For the text-containing cell, return its midpoint in [X, Y] coordinate format. 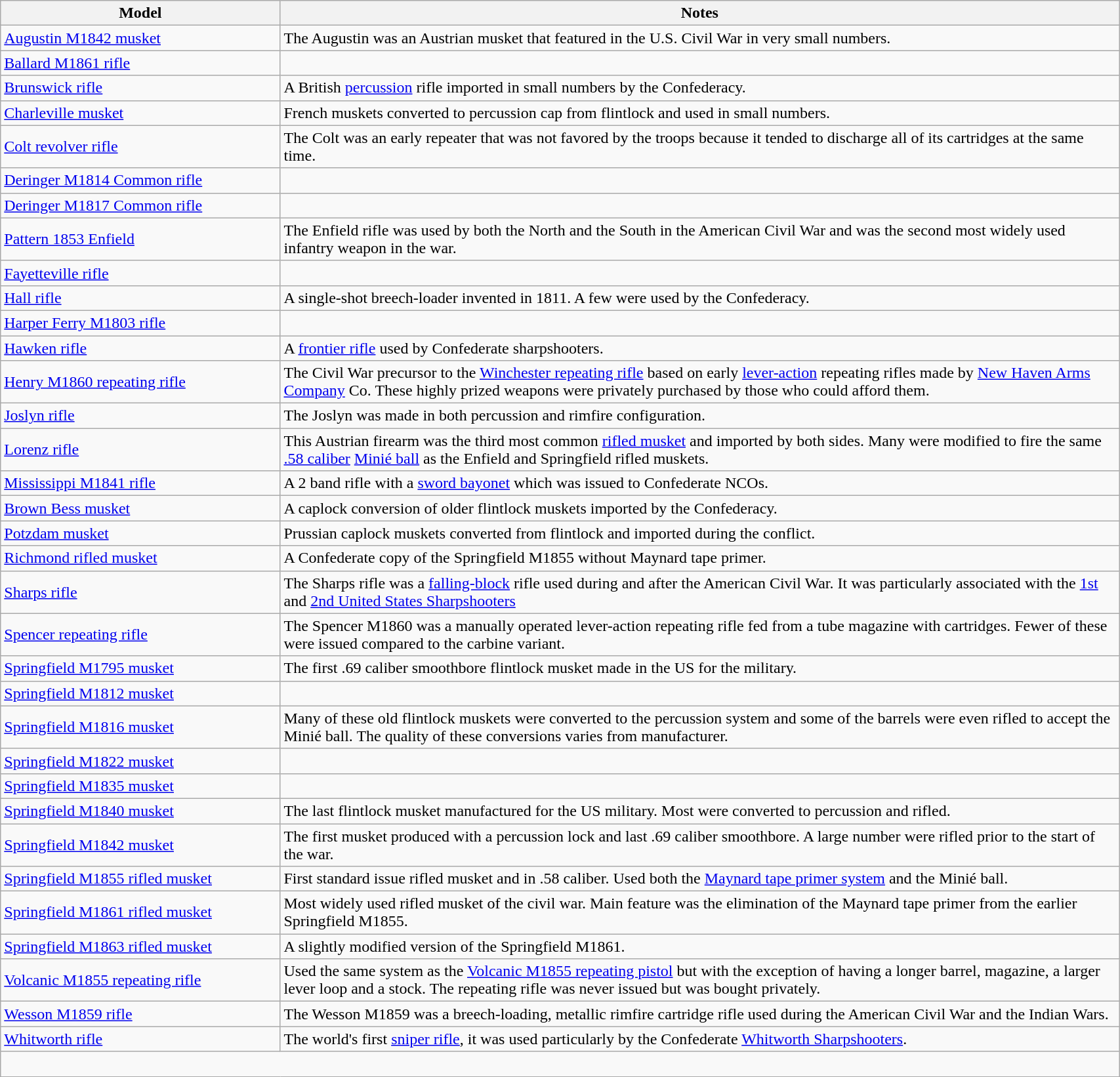
Springfield M1835 musket [140, 786]
The world's first sniper rifle, it was used particularly by the Confederate Whitworth Sharpshooters. [699, 1039]
Fayetteville rifle [140, 273]
A slightly modified version of the Springfield M1861. [699, 946]
Pattern 1853 Enfield [140, 239]
The Joslyn was made in both percussion and rimfire configuration. [699, 416]
Harper Ferry M1803 rifle [140, 323]
Springfield M1855 rifled musket [140, 879]
Deringer M1817 Common rifle [140, 205]
Notes [699, 13]
Charleville musket [140, 113]
A Confederate copy of the Springfield M1855 without Maynard tape primer. [699, 558]
Spencer repeating rifle [140, 635]
Most widely used rifled musket of the civil war. Main feature was the elimination of the Maynard tape primer from the earlier Springfield M1855. [699, 913]
A 2 band rifle with a sword bayonet which was issued to Confederate NCOs. [699, 483]
Springfield M1812 musket [140, 693]
The last flintlock musket manufactured for the US military. Most were converted to percussion and rifled. [699, 811]
The Enfield rifle was used by both the North and the South in the American Civil War and was the second most widely used infantry weapon in the war. [699, 239]
The first musket produced with a percussion lock and last .69 caliber smoothbore. A large number were rifled prior to the start of the war. [699, 845]
Hawken rifle [140, 348]
Springfield M1840 musket [140, 811]
A single-shot breech-loader invented in 1811. A few were used by the Confederacy. [699, 298]
First standard issue rifled musket and in .58 caliber. Used both the Maynard tape primer system and the Minié ball. [699, 879]
Springfield M1795 musket [140, 668]
Volcanic M1855 repeating rifle [140, 980]
Springfield M1842 musket [140, 845]
Whitworth rifle [140, 1039]
A frontier rifle used by Confederate sharpshooters. [699, 348]
Springfield M1863 rifled musket [140, 946]
A British percussion rifle imported in small numbers by the Confederacy. [699, 88]
French muskets converted to percussion cap from flintlock and used in small numbers. [699, 113]
Springfield M1861 rifled musket [140, 913]
Model [140, 13]
Lorenz rifle [140, 450]
A caplock conversion of older flintlock muskets imported by the Confederacy. [699, 508]
Potzdam musket [140, 533]
Brown Bess musket [140, 508]
Prussian caplock muskets converted from flintlock and imported during the conflict. [699, 533]
Mississippi M1841 rifle [140, 483]
Colt revolver rifle [140, 147]
The first .69 caliber smoothbore flintlock musket made in the US for the military. [699, 668]
Wesson M1859 rifle [140, 1014]
Brunswick rifle [140, 88]
Joslyn rifle [140, 416]
Springfield M1822 musket [140, 761]
Augustin M1842 musket [140, 38]
Richmond rifled musket [140, 558]
Ballard M1861 rifle [140, 63]
Sharps rifle [140, 592]
Springfield M1816 musket [140, 727]
Henry M1860 repeating rifle [140, 382]
The Augustin was an Austrian musket that featured in the U.S. Civil War in very small numbers. [699, 38]
Deringer M1814 Common rifle [140, 180]
The Colt was an early repeater that was not favored by the troops because it tended to discharge all of its cartridges at the same time. [699, 147]
The Wesson M1859 was a breech-loading, metallic rimfire cartridge rifle used during the American Civil War and the Indian Wars. [699, 1014]
Hall rifle [140, 298]
